Return the [X, Y] coordinate for the center point of the cell that contains the specified text.  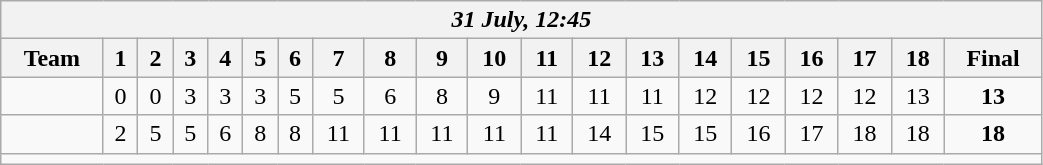
1 [120, 58]
31 July, 12:45 [522, 20]
4 [226, 58]
Final [993, 58]
7 [339, 58]
10 [494, 58]
Team [52, 58]
